Extract the (x, y) coordinate from the center of the cell holding the provided text.  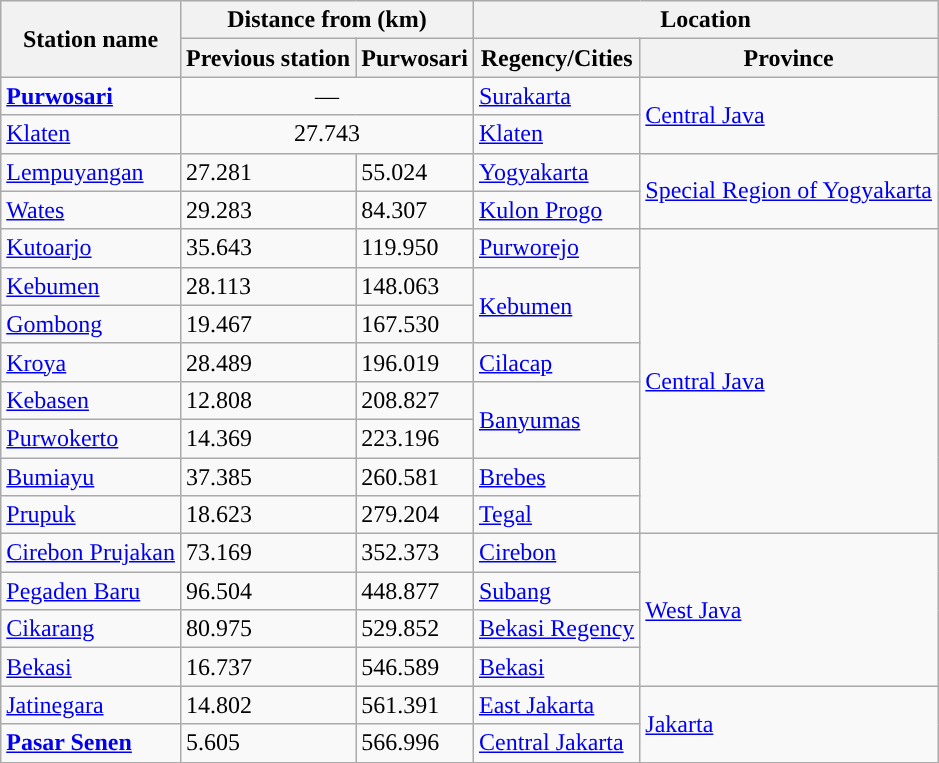
35.643 (268, 248)
16.737 (268, 667)
West Java (789, 610)
18.623 (268, 515)
Kutoarjo (91, 248)
Surakarta (556, 96)
12.808 (268, 400)
Subang (556, 591)
546.589 (415, 667)
Cilacap (556, 362)
28.113 (268, 286)
Pegaden Baru (91, 591)
Prupuk (91, 515)
80.975 (268, 629)
223.196 (415, 438)
Cirebon (556, 553)
73.169 (268, 553)
Jakarta (789, 724)
37.385 (268, 477)
Kulon Progo (556, 210)
352.373 (415, 553)
Cikarang (91, 629)
Gombong (91, 324)
566.996 (415, 743)
119.950 (415, 248)
14.802 (268, 705)
Regency/Cities (556, 58)
Location (705, 20)
529.852 (415, 629)
561.391 (415, 705)
Purworejo (556, 248)
84.307 (415, 210)
Previous station (268, 58)
96.504 (268, 591)
Station name (91, 39)
Distance from (km) (326, 20)
Brebes (556, 477)
Purwokerto (91, 438)
Wates (91, 210)
Banyumas (556, 419)
Jatinegara (91, 705)
Bekasi Regency (556, 629)
29.283 (268, 210)
208.827 (415, 400)
Lempuyangan (91, 172)
Special Region of Yogyakarta (789, 191)
Bumiayu (91, 477)
19.467 (268, 324)
27.743 (326, 134)
5.605 (268, 743)
14.369 (268, 438)
260.581 (415, 477)
Kebasen (91, 400)
— (326, 96)
167.530 (415, 324)
28.489 (268, 362)
Yogyakarta (556, 172)
27.281 (268, 172)
148.063 (415, 286)
Cirebon Prujakan (91, 553)
East Jakarta (556, 705)
Kroya (91, 362)
55.024 (415, 172)
448.877 (415, 591)
Pasar Senen (91, 743)
Tegal (556, 515)
Province (789, 58)
196.019 (415, 362)
279.204 (415, 515)
Central Jakarta (556, 743)
